Find where the given text appears and provide that cell's center as (X, Y) coordinate. 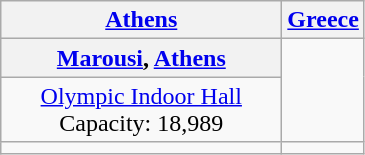
Greece (324, 20)
Athens (142, 20)
Olympic Indoor HallCapacity: 18,989 (142, 110)
Marousi, Athens (142, 58)
